Extract the [X, Y] coordinate from the center of the cell holding the provided text.  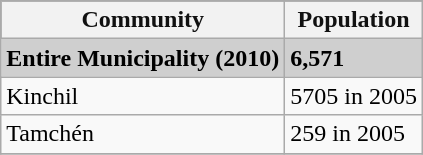
Entire Municipality (2010) [143, 58]
5705 in 2005 [354, 96]
6,571 [354, 58]
Community [143, 20]
Kinchil [143, 96]
259 in 2005 [354, 134]
Tamchén [143, 134]
Population [354, 20]
